Detect which cell encompasses the target text, then output its [X, Y] center coordinate. 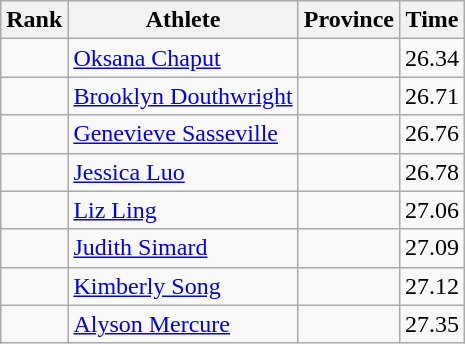
Kimberly Song [183, 286]
Athlete [183, 20]
26.76 [432, 134]
Genevieve Sasseville [183, 134]
Time [432, 20]
26.78 [432, 172]
27.09 [432, 248]
Alyson Mercure [183, 324]
Oksana Chaput [183, 58]
27.06 [432, 210]
27.12 [432, 286]
Rank [34, 20]
Province [348, 20]
26.34 [432, 58]
Jessica Luo [183, 172]
Judith Simard [183, 248]
27.35 [432, 324]
Brooklyn Douthwright [183, 96]
Liz Ling [183, 210]
26.71 [432, 96]
